Pinpoint the cell where the given text exists, returning its (x, y) midpoint coordinate. 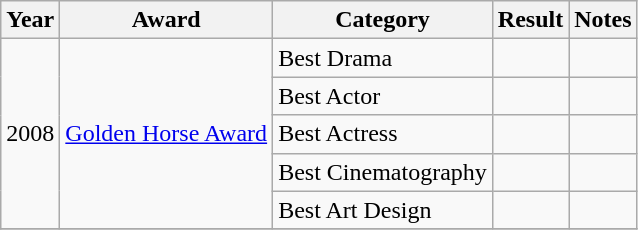
Best Cinematography (383, 172)
Best Drama (383, 58)
Best Actor (383, 96)
Best Actress (383, 134)
Notes (603, 20)
Category (383, 20)
Year (30, 20)
2008 (30, 134)
Golden Horse Award (166, 134)
Best Art Design (383, 210)
Result (530, 20)
Award (166, 20)
